Capture the cell that displays the provided text and extract its [x, y] central coordinate. 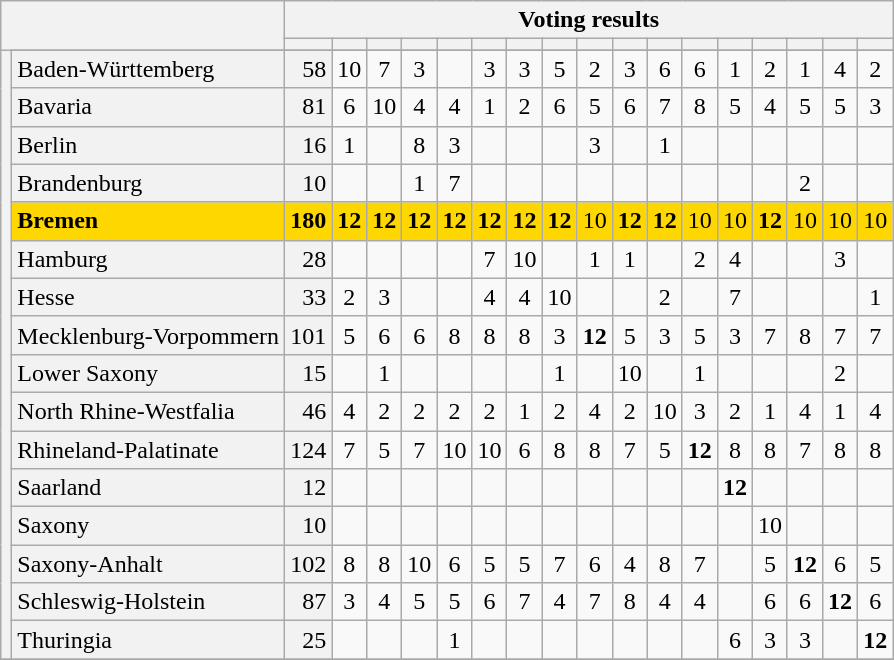
Schleswig-Holstein [148, 602]
Thuringia [148, 640]
87 [308, 602]
Hamburg [148, 259]
Bremen [148, 221]
102 [308, 564]
28 [308, 259]
33 [308, 297]
Baden-Württemberg [148, 69]
Saxony [148, 526]
81 [308, 107]
124 [308, 449]
58 [308, 69]
North Rhine-Westfalia [148, 411]
Voting results [589, 20]
15 [308, 373]
Rhineland-Palatinate [148, 449]
Berlin [148, 145]
25 [308, 640]
46 [308, 411]
101 [308, 335]
Saarland [148, 488]
Bavaria [148, 107]
Saxony-Anhalt [148, 564]
16 [308, 145]
Mecklenburg-Vorpommern [148, 335]
180 [308, 221]
Lower Saxony [148, 373]
Brandenburg [148, 183]
Hesse [148, 297]
